Pinpoint the cell where the given text exists, returning its (X, Y) midpoint coordinate. 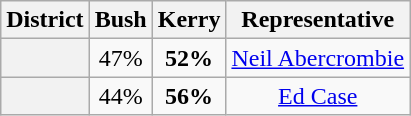
District (45, 20)
Representative (318, 20)
44% (120, 96)
47% (120, 58)
Bush (120, 20)
Neil Abercrombie (318, 58)
56% (189, 96)
52% (189, 58)
Ed Case (318, 96)
Kerry (189, 20)
